Find where the given text appears and provide that cell's center as [X, Y] coordinate. 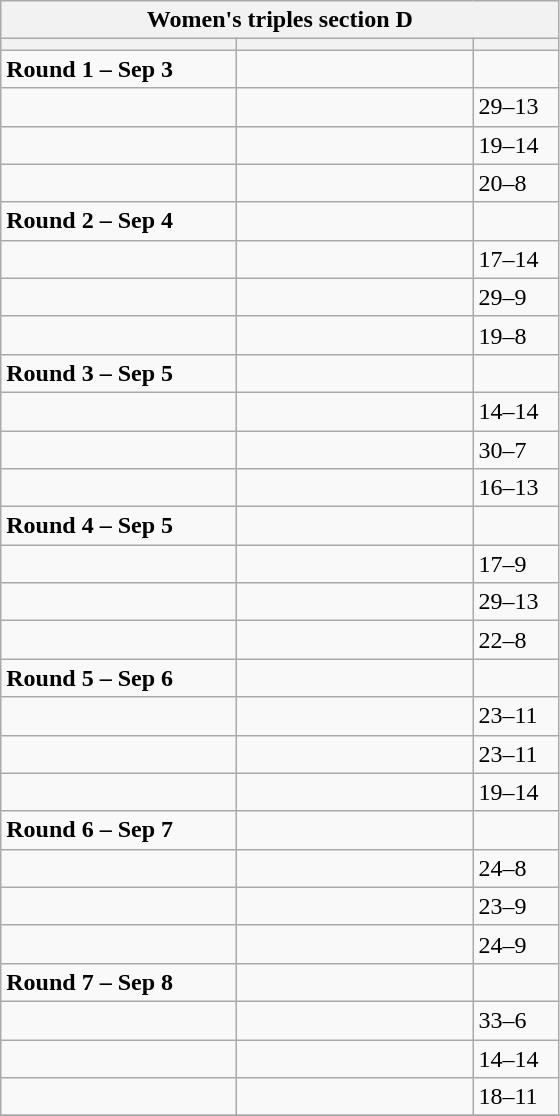
Round 6 – Sep 7 [119, 830]
Round 4 – Sep 5 [119, 526]
Round 3 – Sep 5 [119, 373]
33–6 [516, 1020]
Women's triples section D [280, 20]
29–9 [516, 297]
19–8 [516, 335]
17–14 [516, 259]
24–9 [516, 944]
22–8 [516, 640]
24–8 [516, 868]
Round 1 – Sep 3 [119, 69]
17–9 [516, 564]
Round 5 – Sep 6 [119, 678]
Round 2 – Sep 4 [119, 221]
23–9 [516, 906]
20–8 [516, 183]
Round 7 – Sep 8 [119, 982]
18–11 [516, 1097]
30–7 [516, 449]
16–13 [516, 488]
